Output the (X, Y) coordinate of the center of the cell containing the given text.  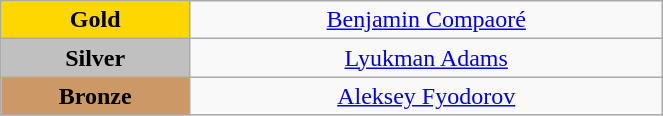
Lyukman Adams (426, 58)
Bronze (96, 96)
Aleksey Fyodorov (426, 96)
Gold (96, 20)
Silver (96, 58)
Benjamin Compaoré (426, 20)
